Return (x, y) of the center of cell containing provided text 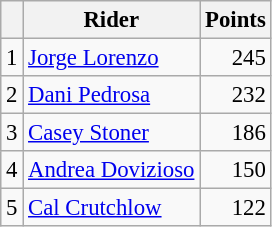
245 (236, 58)
Rider (112, 20)
5 (12, 208)
1 (12, 58)
4 (12, 170)
Points (236, 20)
150 (236, 170)
Jorge Lorenzo (112, 58)
Cal Crutchlow (112, 208)
232 (236, 95)
2 (12, 95)
Casey Stoner (112, 133)
Andrea Dovizioso (112, 170)
3 (12, 133)
186 (236, 133)
122 (236, 208)
Dani Pedrosa (112, 95)
